Find where the given text appears and provide that cell's center as (X, Y) coordinate. 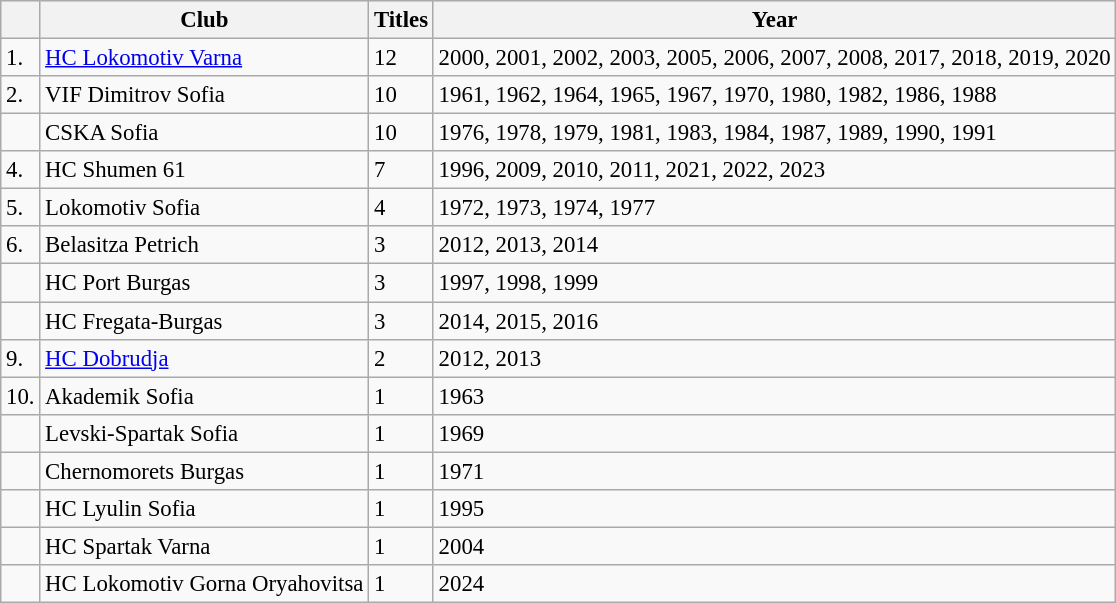
HC Lokomotiv Varna (204, 58)
Chernomorets Burgas (204, 471)
1997, 1998, 1999 (774, 283)
HC Shumen 61 (204, 170)
1976, 1978, 1979, 1981, 1983, 1984, 1987, 1989, 1990, 1991 (774, 133)
HC Fregata-Burgas (204, 321)
4. (20, 170)
5. (20, 208)
12 (402, 58)
Club (204, 20)
2004 (774, 546)
7 (402, 170)
CSKA Sofia (204, 133)
2012, 2013 (774, 358)
2014, 2015, 2016 (774, 321)
HC Lokomotiv Gorna Oryahovitsa (204, 584)
1995 (774, 509)
2012, 2013, 2014 (774, 245)
1971 (774, 471)
Lokomotiv Sofia (204, 208)
9. (20, 358)
HC Dobrudja (204, 358)
Year (774, 20)
HC Lyulin Sofia (204, 509)
10. (20, 396)
Akademik Sofia (204, 396)
Levski-Spartak Sofia (204, 433)
4 (402, 208)
2000, 2001, 2002, 2003, 2005, 2006, 2007, 2008, 2017, 2018, 2019, 2020 (774, 58)
1996, 2009, 2010, 2011, 2021, 2022, 2023 (774, 170)
2 (402, 358)
1972, 1973, 1974, 1977 (774, 208)
1963 (774, 396)
VIF Dimitrov Sofia (204, 95)
6. (20, 245)
1961, 1962, 1964, 1965, 1967, 1970, 1980, 1982, 1986, 1988 (774, 95)
2024 (774, 584)
1. (20, 58)
Titles (402, 20)
2. (20, 95)
HC Spartak Varna (204, 546)
1969 (774, 433)
HC Port Burgas (204, 283)
Belasitza Petrich (204, 245)
